From the cell containing the given text, extract its center point as [X, Y] coordinate. 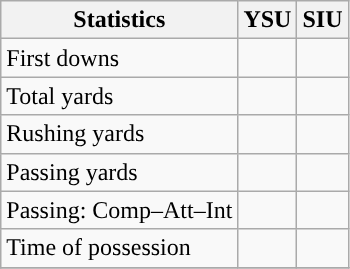
Statistics [120, 20]
Passing: Comp–Att–Int [120, 210]
Passing yards [120, 172]
Time of possession [120, 248]
Total yards [120, 96]
Rushing yards [120, 134]
First downs [120, 58]
YSU [268, 20]
SIU [322, 20]
